Determine the (x, y) coordinate at the center of the cell enclosing the given text.  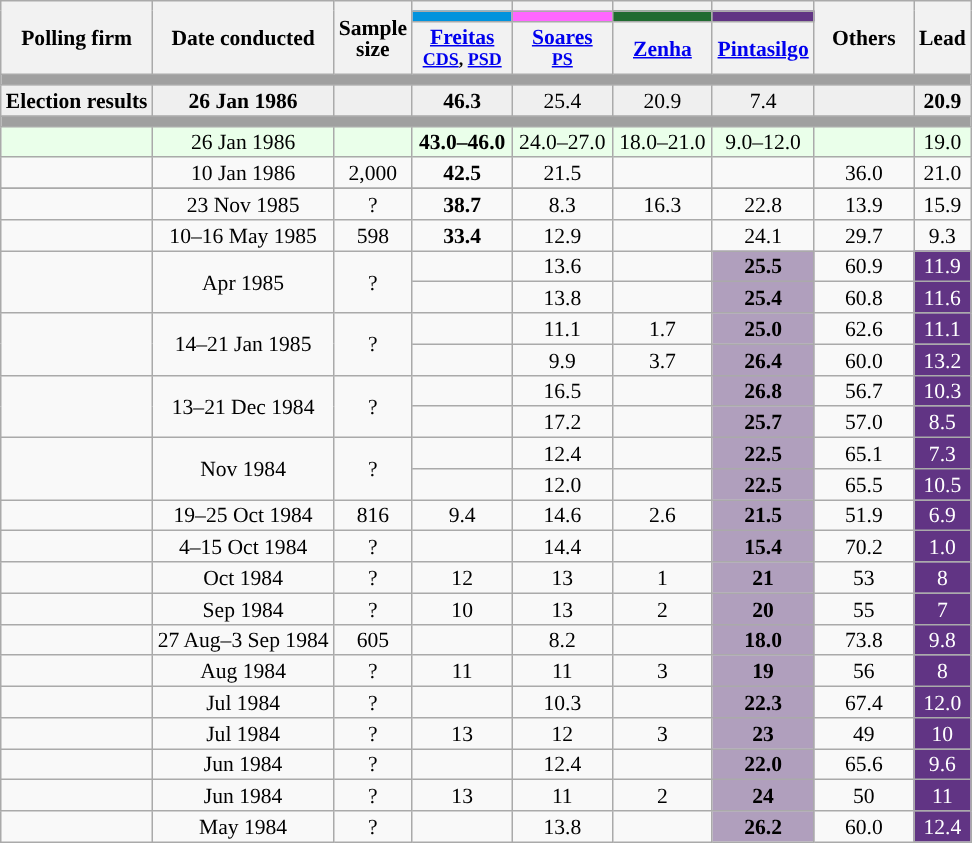
56 (864, 672)
1.7 (662, 328)
42.5 (462, 174)
9.4 (462, 516)
49 (864, 734)
65.6 (864, 764)
19–25 Oct 1984 (244, 516)
Samplesize (373, 38)
57.0 (864, 422)
36.0 (864, 174)
7.4 (762, 100)
Sep 1984 (244, 608)
53 (864, 578)
Pintasilgo (762, 48)
73.8 (864, 640)
65.1 (864, 454)
26.4 (762, 360)
6.9 (942, 516)
25.0 (762, 328)
15.9 (942, 204)
13.9 (864, 204)
Election results (77, 100)
May 1984 (244, 826)
46.3 (462, 100)
62.6 (864, 328)
1.0 (942, 546)
14.6 (562, 516)
18.0 (762, 640)
13–21 Dec 1984 (244, 406)
4–15 Oct 1984 (244, 546)
55 (864, 608)
Lead (942, 38)
33.4 (462, 236)
16.3 (662, 204)
17.2 (562, 422)
3.7 (662, 360)
8.2 (562, 640)
Oct 1984 (244, 578)
70.2 (864, 546)
9.9 (562, 360)
22.0 (762, 764)
8.5 (942, 422)
13.2 (942, 360)
15.4 (762, 546)
14–21 Jan 1985 (244, 344)
2,000 (373, 174)
13.6 (562, 266)
21 (762, 578)
65.5 (864, 484)
Aug 1984 (244, 672)
11.9 (942, 266)
23 Nov 1985 (244, 204)
7.3 (942, 454)
7 (942, 608)
FreitasCDS, PSD (462, 48)
16.5 (562, 390)
29.7 (864, 236)
Nov 1984 (244, 469)
24.1 (762, 236)
51.9 (864, 516)
9.0–12.0 (762, 142)
20 (762, 608)
26.2 (762, 826)
19 (762, 672)
38.7 (462, 204)
10.5 (942, 484)
24.0–27.0 (562, 142)
23 (762, 734)
10 Jan 1986 (244, 174)
25.7 (762, 422)
21.0 (942, 174)
816 (373, 516)
24 (762, 796)
Others (864, 38)
9.3 (942, 236)
11.6 (942, 298)
27 Aug–3 Sep 1984 (244, 640)
26.8 (762, 390)
Apr 1985 (244, 282)
22.3 (762, 702)
2.6 (662, 516)
25.5 (762, 266)
10–16 May 1985 (244, 236)
14.4 (562, 546)
43.0–46.0 (462, 142)
Polling firm (77, 38)
SoaresPS (562, 48)
8.3 (562, 204)
50 (864, 796)
9.8 (942, 640)
67.4 (864, 702)
598 (373, 236)
60.8 (864, 298)
19.0 (942, 142)
Zenha (662, 48)
9.6 (942, 764)
18.0–21.0 (662, 142)
12.9 (562, 236)
605 (373, 640)
1 (662, 578)
22.8 (762, 204)
56.7 (864, 390)
60.9 (864, 266)
Date conducted (244, 38)
